Return the [X, Y] coordinate for the center point of the cell that contains the specified text.  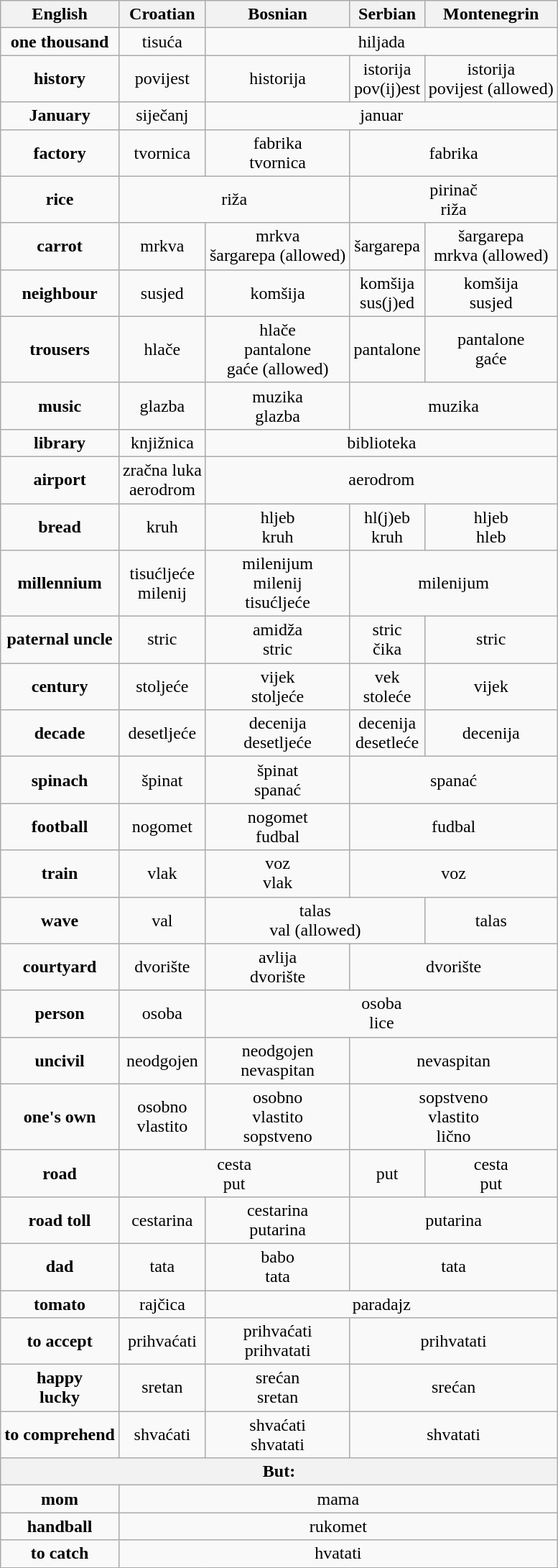
uncivil [60, 1061]
stoljeće [162, 687]
tvornica [162, 152]
mama [338, 1499]
milenijum [454, 584]
But: [279, 1472]
hljebhleb [491, 526]
spinach [60, 780]
hlačepantalonegaće (allowed) [277, 349]
januar [381, 116]
bread [60, 526]
to comprehend [60, 1434]
babotata [277, 1266]
century [60, 687]
shvaćatishvatati [277, 1434]
komšija [277, 293]
shvatati [454, 1434]
history [60, 79]
srećan [454, 1388]
vlak [162, 874]
factory [60, 152]
road toll [60, 1220]
susjed [162, 293]
mrkva [162, 246]
komšijasusjed [491, 293]
nevaspitan [454, 1061]
tisućljećemilenij [162, 584]
voz [454, 874]
muzikaglazba [277, 405]
neodgojennevaspitan [277, 1061]
hljebkruh [277, 526]
shvaćati [162, 1434]
decenijadesetljeće [277, 733]
English [60, 14]
fabrika [454, 152]
glazba [162, 405]
vozvlak [277, 874]
prihvaćatiprihvatati [277, 1341]
vijekstoljeće [277, 687]
cestarinaputarina [277, 1220]
amidžastric [277, 640]
povijest [162, 79]
biblioteka [381, 443]
riža [234, 200]
one's own [60, 1117]
osoba [162, 1013]
happylucky [60, 1388]
vijek [491, 687]
cestarina [162, 1220]
nogometfudbal [277, 826]
siječanj [162, 116]
to accept [60, 1341]
person [60, 1013]
mrkvašargarepa (allowed) [277, 246]
paternal uncle [60, 640]
pirinačriža [454, 200]
spanać [454, 780]
music [60, 405]
airport [60, 480]
courtyard [60, 967]
prihvaćati [162, 1341]
nogomet [162, 826]
milenijummilenijtisućljeće [277, 584]
football [60, 826]
carrot [60, 246]
šargarepamrkva (allowed) [491, 246]
rukomet [338, 1526]
istorijapov(ij)est [387, 79]
decenijadesetleće [387, 733]
trousers [60, 349]
talas [491, 920]
talasval (allowed) [315, 920]
desetljeće [162, 733]
istorijapovijest (allowed) [491, 79]
rajčica [162, 1304]
putarina [454, 1220]
dad [60, 1266]
stricčika [387, 640]
fabrikatvornica [277, 152]
paradajz [381, 1304]
Serbian [387, 14]
komšijasus(j)ed [387, 293]
hvatati [338, 1554]
decenija [491, 733]
avlijadvorište [277, 967]
January [60, 116]
aerodrom [381, 480]
špinat [162, 780]
wave [60, 920]
hiljada [381, 42]
knjižnica [162, 443]
pantalonegaće [491, 349]
hlače [162, 349]
muzika [454, 405]
neodgojen [162, 1061]
tomato [60, 1304]
to catch [60, 1554]
road [60, 1173]
train [60, 874]
Croatian [162, 14]
prihvatati [454, 1341]
neighbour [60, 293]
library [60, 443]
šargarepa [387, 246]
handball [60, 1526]
sopstvenovlastitolično [454, 1117]
rice [60, 200]
špinatspanać [277, 780]
Bosnian [277, 14]
Montenegrin [491, 14]
srećansretan [277, 1388]
decade [60, 733]
pantalone [387, 349]
kruh [162, 526]
sretan [162, 1388]
osobalice [381, 1013]
vekstoleće [387, 687]
val [162, 920]
hl(j)ebkruh [387, 526]
put [387, 1173]
one thousand [60, 42]
historija [277, 79]
mom [60, 1499]
zračna lukaaerodrom [162, 480]
tisuća [162, 42]
fudbal [454, 826]
osobnovlastito [162, 1117]
millennium [60, 584]
osobnovlastitosopstveno [277, 1117]
